Extract the (X, Y) coordinate from the center of the cell holding the provided text.  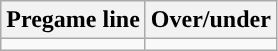
Over/under (210, 20)
Pregame line (74, 20)
